Capture the cell that displays the provided text and extract its [x, y] central coordinate. 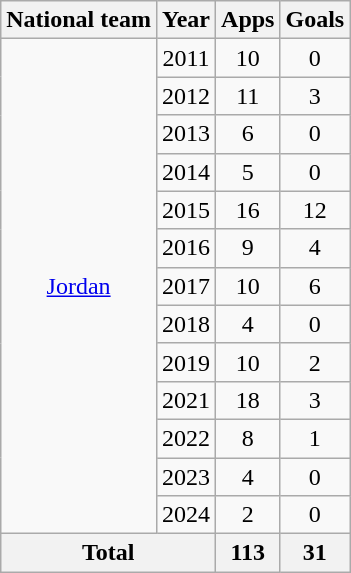
2018 [186, 324]
9 [248, 248]
National team [79, 20]
2024 [186, 515]
2012 [186, 96]
12 [315, 210]
2022 [186, 438]
Total [108, 553]
2015 [186, 210]
2016 [186, 248]
Apps [248, 20]
113 [248, 553]
2014 [186, 172]
16 [248, 210]
2017 [186, 286]
1 [315, 438]
2013 [186, 134]
Goals [315, 20]
Jordan [79, 286]
2019 [186, 362]
31 [315, 553]
2021 [186, 400]
11 [248, 96]
2011 [186, 58]
18 [248, 400]
5 [248, 172]
2023 [186, 477]
8 [248, 438]
Year [186, 20]
